Output the (x, y) coordinate of the center of the cell containing the given text.  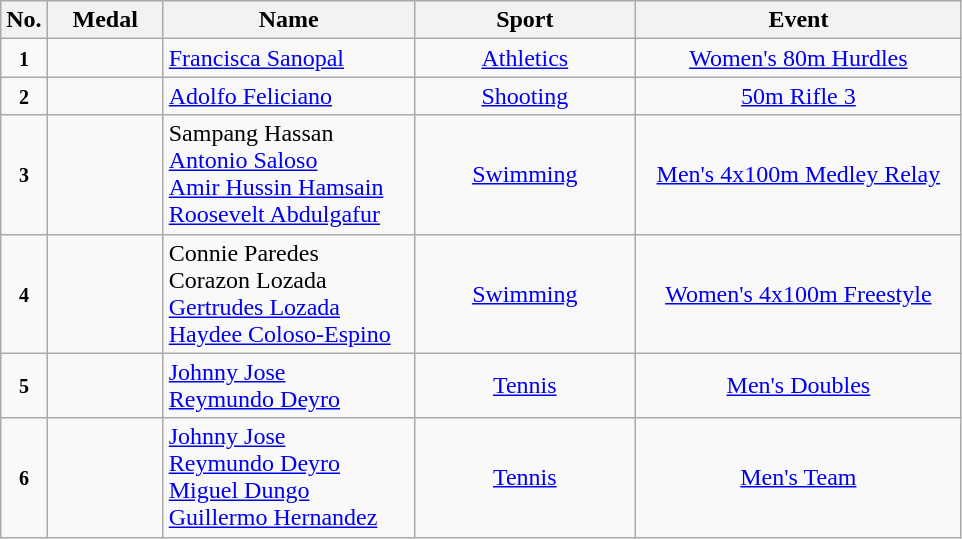
No. (24, 20)
Johnny JoseReymundo Deyro (288, 386)
Shooting (524, 96)
Event (798, 20)
Name (288, 20)
5 (24, 386)
Athletics (524, 58)
1 (24, 58)
4 (24, 294)
Medal (105, 20)
50m Rifle 3 (798, 96)
Francisca Sanopal (288, 58)
Women's 80m Hurdles (798, 58)
Men's 4x100m Medley Relay (798, 174)
Johnny JoseReymundo DeyroMiguel DungoGuillermo Hernandez (288, 478)
3 (24, 174)
Sampang HassanAntonio SalosoAmir Hussin HamsainRoosevelt Abdulgafur (288, 174)
2 (24, 96)
6 (24, 478)
Adolfo Feliciano (288, 96)
Men's Doubles (798, 386)
Men's Team (798, 478)
Connie ParedesCorazon LozadaGertrudes LozadaHaydee Coloso-Espino (288, 294)
Women's 4x100m Freestyle (798, 294)
Sport (524, 20)
